Locate the cell with the specified text and output its [x, y] center coordinate. 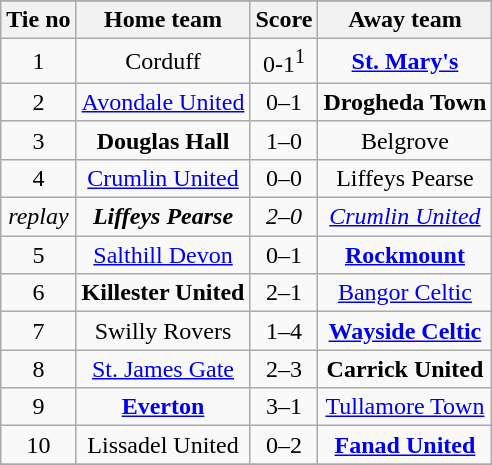
St. James Gate [163, 369]
Bangor Celtic [405, 293]
4 [38, 178]
8 [38, 369]
5 [38, 255]
6 [38, 293]
2–1 [284, 293]
1–0 [284, 140]
Tullamore Town [405, 407]
Wayside Celtic [405, 331]
Avondale United [163, 102]
0–2 [284, 445]
Salthill Devon [163, 255]
9 [38, 407]
3 [38, 140]
Everton [163, 407]
10 [38, 445]
St. Mary's [405, 62]
0–0 [284, 178]
2 [38, 102]
0-11 [284, 62]
Corduff [163, 62]
Away team [405, 20]
Score [284, 20]
2–3 [284, 369]
Belgrove [405, 140]
Carrick United [405, 369]
replay [38, 217]
Douglas Hall [163, 140]
Drogheda Town [405, 102]
3–1 [284, 407]
Fanad United [405, 445]
Rockmount [405, 255]
1 [38, 62]
7 [38, 331]
1–4 [284, 331]
Home team [163, 20]
Tie no [38, 20]
Killester United [163, 293]
2–0 [284, 217]
Lissadel United [163, 445]
Swilly Rovers [163, 331]
